Provide the (X, Y) coordinate of the cell's center where the given text is located.  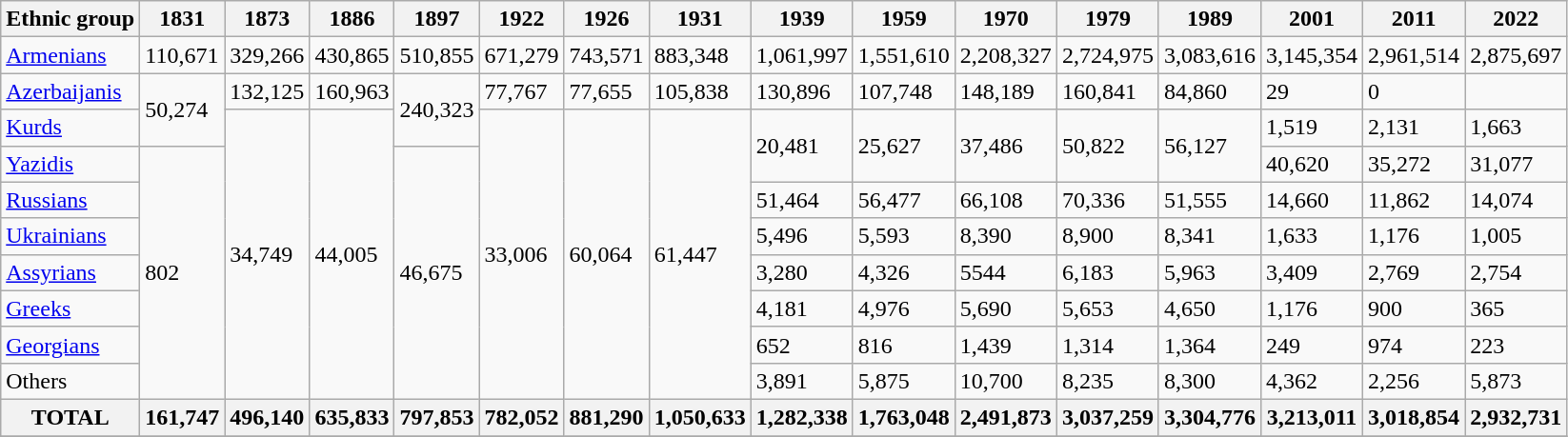
40,620 (1311, 164)
240,323 (436, 109)
29 (1311, 91)
1,633 (1311, 236)
1,282,338 (802, 417)
743,571 (606, 55)
44,005 (352, 254)
TOTAL (70, 417)
4,362 (1311, 381)
2,961,514 (1414, 55)
802 (183, 272)
20,481 (802, 146)
Assyrians (70, 272)
0 (1414, 91)
4,326 (903, 272)
5,496 (802, 236)
1,050,633 (699, 417)
5,873 (1517, 381)
8,341 (1210, 236)
365 (1517, 308)
2011 (1414, 19)
46,675 (436, 272)
Georgians (70, 345)
1979 (1107, 19)
3,304,776 (1210, 417)
1989 (1210, 19)
4,181 (802, 308)
797,853 (436, 417)
77,655 (606, 91)
Others (70, 381)
3,083,616 (1210, 55)
8,300 (1210, 381)
1886 (352, 19)
5544 (1006, 272)
635,833 (352, 417)
1,439 (1006, 345)
34,749 (267, 254)
5,875 (903, 381)
2,256 (1414, 381)
3,213,011 (1311, 417)
50,822 (1107, 146)
3,891 (802, 381)
2,724,975 (1107, 55)
1,314 (1107, 345)
1897 (436, 19)
671,279 (522, 55)
1,519 (1311, 128)
430,865 (352, 55)
132,125 (267, 91)
510,855 (436, 55)
329,266 (267, 55)
Ukrainians (70, 236)
8,235 (1107, 381)
11,862 (1414, 200)
2,932,731 (1517, 417)
105,838 (699, 91)
816 (903, 345)
6,183 (1107, 272)
881,290 (606, 417)
2,208,327 (1006, 55)
130,896 (802, 91)
900 (1414, 308)
1,005 (1517, 236)
5,593 (903, 236)
1873 (267, 19)
148,189 (1006, 91)
4,650 (1210, 308)
5,690 (1006, 308)
2,131 (1414, 128)
1831 (183, 19)
60,064 (606, 254)
1922 (522, 19)
5,653 (1107, 308)
3,280 (802, 272)
Kurds (70, 128)
14,074 (1517, 200)
110,671 (183, 55)
35,272 (1414, 164)
160,841 (1107, 91)
Russians (70, 200)
70,336 (1107, 200)
2022 (1517, 19)
3,145,354 (1311, 55)
Yazidis (70, 164)
782,052 (522, 417)
883,348 (699, 55)
61,447 (699, 254)
50,274 (183, 109)
51,555 (1210, 200)
974 (1414, 345)
1939 (802, 19)
10,700 (1006, 381)
1,551,610 (903, 55)
14,660 (1311, 200)
2,754 (1517, 272)
3,037,259 (1107, 417)
1926 (606, 19)
1970 (1006, 19)
Greeks (70, 308)
8,900 (1107, 236)
496,140 (267, 417)
25,627 (903, 146)
84,860 (1210, 91)
249 (1311, 345)
107,748 (903, 91)
3,409 (1311, 272)
1,061,997 (802, 55)
3,018,854 (1414, 417)
Ethnic group (70, 19)
Azerbaijanis (70, 91)
31,077 (1517, 164)
160,963 (352, 91)
5,963 (1210, 272)
33,006 (522, 254)
51,464 (802, 200)
Armenians (70, 55)
223 (1517, 345)
1,364 (1210, 345)
66,108 (1006, 200)
56,477 (903, 200)
652 (802, 345)
1931 (699, 19)
1,663 (1517, 128)
37,486 (1006, 146)
4,976 (903, 308)
161,747 (183, 417)
56,127 (1210, 146)
2001 (1311, 19)
2,769 (1414, 272)
77,767 (522, 91)
8,390 (1006, 236)
1,763,048 (903, 417)
1959 (903, 19)
2,875,697 (1517, 55)
2,491,873 (1006, 417)
